For the text-containing cell, return its midpoint in (X, Y) coordinate format. 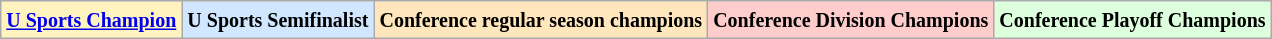
U Sports Semifinalist (278, 20)
Conference Division Champions (851, 20)
Conference Playoff Champions (1132, 20)
Conference regular season champions (541, 20)
U Sports Champion (92, 20)
